Locate the cell with the specified text and output its [X, Y] center coordinate. 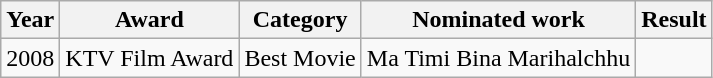
2008 [30, 58]
Best Movie [300, 58]
Ma Timi Bina Marihalchhu [498, 58]
Award [150, 20]
Result [674, 20]
Category [300, 20]
Year [30, 20]
Nominated work [498, 20]
KTV Film Award [150, 58]
